Capture the cell that displays the provided text and extract its [X, Y] central coordinate. 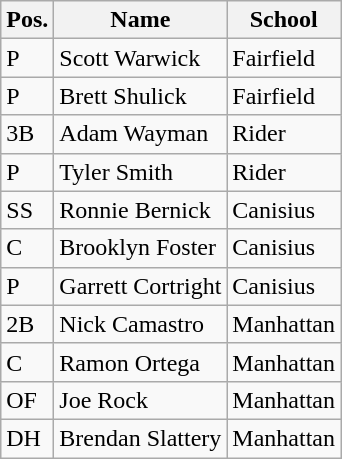
Ramon Ortega [140, 362]
Ronnie Bernick [140, 210]
2B [28, 324]
Tyler Smith [140, 172]
DH [28, 438]
Nick Camastro [140, 324]
3B [28, 134]
Brett Shulick [140, 96]
Brendan Slattery [140, 438]
SS [28, 210]
Pos. [28, 20]
Garrett Cortright [140, 286]
Joe Rock [140, 400]
School [284, 20]
Brooklyn Foster [140, 248]
Adam Wayman [140, 134]
OF [28, 400]
Scott Warwick [140, 58]
Name [140, 20]
